Identify which cell holds the provided text, then report its (X, Y) central coordinate. 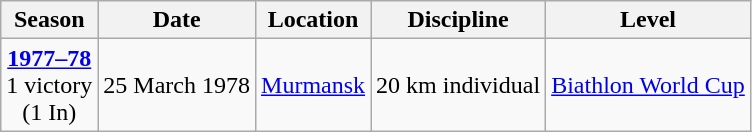
Date (177, 20)
Biathlon World Cup (648, 85)
Location (314, 20)
Season (50, 20)
20 km individual (458, 85)
Level (648, 20)
1977–78 1 victory (1 In) (50, 85)
Murmansk (314, 85)
Discipline (458, 20)
25 March 1978 (177, 85)
